Extract the (x, y) coordinate from the center of the cell holding the provided text.  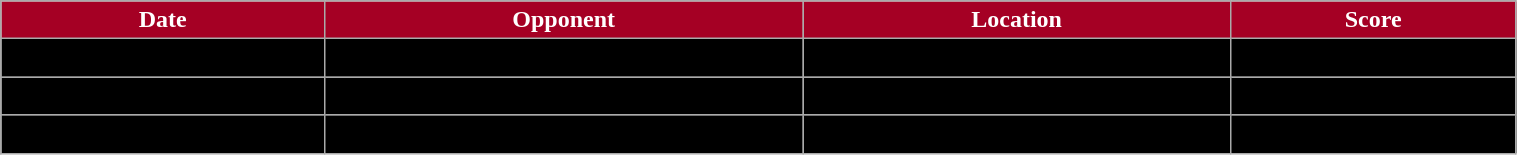
Date (163, 20)
Opponent (564, 20)
Location (1017, 20)
Score (1373, 20)
Feb 23 (163, 58)
Feb 27 (163, 134)
Feb 25 (163, 96)
